Scan for the cell matching the given text and deliver its (X, Y) coordinate at center. 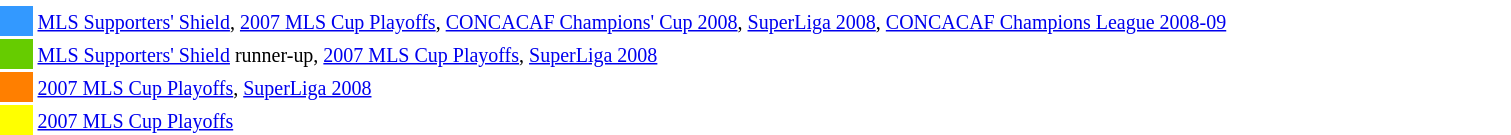
MLS Supporters' Shield, 2007 MLS Cup Playoffs, CONCACAF Champions' Cup 2008, SuperLiga 2008, CONCACAF Champions League 2008-09 (774, 21)
2007 MLS Cup Playoffs (774, 120)
2007 MLS Cup Playoffs, SuperLiga 2008 (774, 87)
MLS Supporters' Shield runner-up, 2007 MLS Cup Playoffs, SuperLiga 2008 (774, 54)
